Find where the given text appears and provide that cell's center as (X, Y) coordinate. 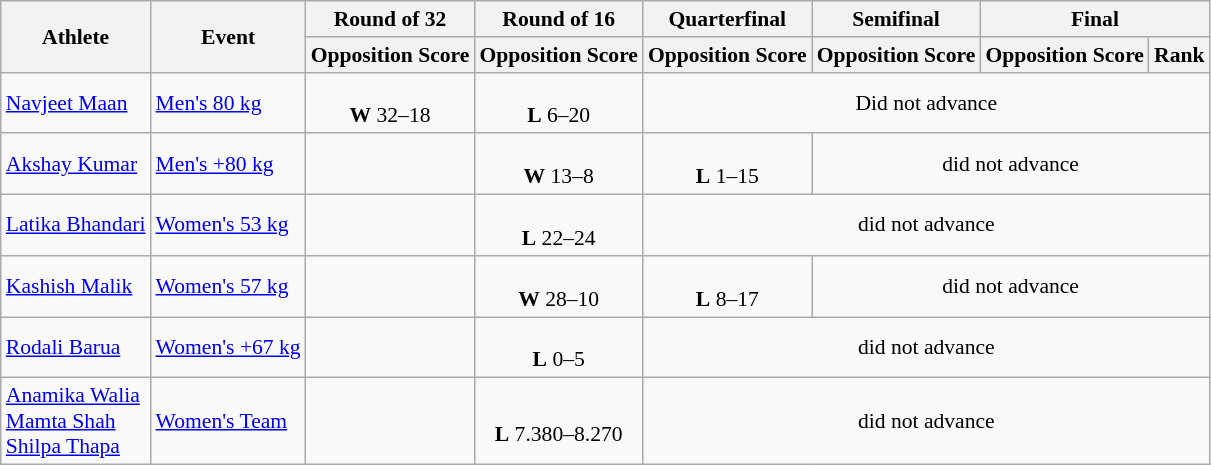
Women's 57 kg (228, 286)
W 13–8 (558, 164)
L 22–24 (558, 226)
L 7.380–8.270 (558, 422)
Women's +67 kg (228, 348)
Anamika WaliaMamta ShahShilpa Thapa (76, 422)
Quarterfinal (728, 19)
L 1–15 (728, 164)
Round of 16 (558, 19)
Rodali Barua (76, 348)
W 28–10 (558, 286)
L 6–20 (558, 102)
Navjeet Maan (76, 102)
L 0–5 (558, 348)
Latika Bhandari (76, 226)
Rank (1180, 55)
W 32–18 (390, 102)
L 8–17 (728, 286)
Event (228, 36)
Men's +80 kg (228, 164)
Athlete (76, 36)
Akshay Kumar (76, 164)
Women's 53 kg (228, 226)
Did not advance (926, 102)
Women's Team (228, 422)
Semifinal (896, 19)
Kashish Malik (76, 286)
Round of 32 (390, 19)
Final (1094, 19)
Men's 80 kg (228, 102)
